Identify which cell holds the provided text, then report its (X, Y) central coordinate. 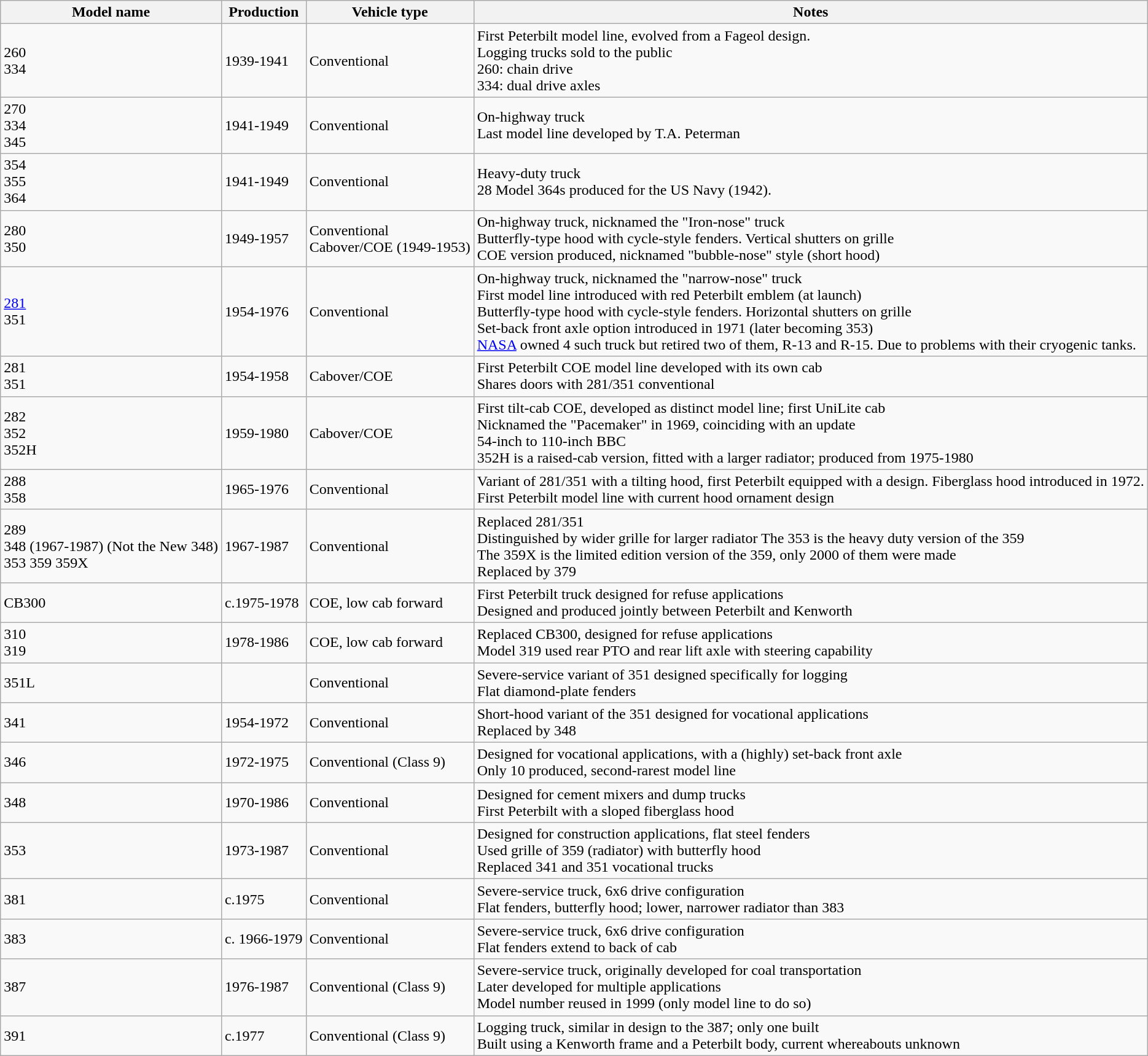
c. 1966-1979 (264, 939)
Replaced CB300, designed for refuse applicationsModel 319 used rear PTO and rear lift axle with steering capability (811, 643)
c.1975-1978 (264, 602)
1970-1986 (264, 802)
1959-1980 (264, 432)
1949-1957 (264, 238)
Designed for cement mixers and dump trucksFirst Peterbilt with a sloped fiberglass hood (811, 802)
348 (111, 802)
Production (264, 12)
1967-1987 (264, 546)
Designed for construction applications, flat steel fendersUsed grille of 359 (radiator) with butterfly hoodReplaced 341 and 351 vocational trucks (811, 851)
Heavy-duty truck28 Model 364s produced for the US Navy (1942). (811, 182)
288358 (111, 489)
CB300 (111, 602)
1954-1972 (264, 722)
1965-1976 (264, 489)
280350 (111, 238)
310319 (111, 643)
282352352H (111, 432)
On-highway truckLast model line developed by T.A. Peterman (811, 125)
383 (111, 939)
1954-1976 (264, 311)
1976-1987 (264, 987)
1954-1958 (264, 376)
341 (111, 722)
First Peterbilt model line, evolved from a Fageol design.Logging trucks sold to the public260: chain drive334: dual drive axles (811, 60)
260334 (111, 60)
353 (111, 851)
270334345 (111, 125)
391 (111, 1036)
Logging truck, similar in design to the 387; only one builtBuilt using a Kenworth frame and a Peterbilt body, current whereabouts unknown (811, 1036)
c.1975 (264, 899)
ConventionalCabover/COE (1949-1953) (389, 238)
1978-1986 (264, 643)
Designed for vocational applications, with a (highly) set-back front axleOnly 10 produced, second-rarest model line (811, 763)
381 (111, 899)
1972-1975 (264, 763)
First Peterbilt COE model line developed with its own cabShares doors with 281/351 conventional (811, 376)
Model name (111, 12)
354355364 (111, 182)
1939-1941 (264, 60)
351L (111, 682)
Severe-service variant of 351 designed specifically for loggingFlat diamond-plate fenders (811, 682)
Severe-service truck, 6x6 drive configurationFlat fenders, butterfly hood; lower, narrower radiator than 383 (811, 899)
c.1977 (264, 1036)
Severe-service truck, 6x6 drive configurationFlat fenders extend to back of cab (811, 939)
289348 (1967-1987) (Not the New 348)353 359 359X (111, 546)
1973-1987 (264, 851)
346 (111, 763)
Vehicle type (389, 12)
Short-hood variant of the 351 designed for vocational applicationsReplaced by 348 (811, 722)
Notes (811, 12)
First Peterbilt truck designed for refuse applicationsDesigned and produced jointly between Peterbilt and Kenworth (811, 602)
387 (111, 987)
